Find where the given text appears and provide that cell's center as (x, y) coordinate. 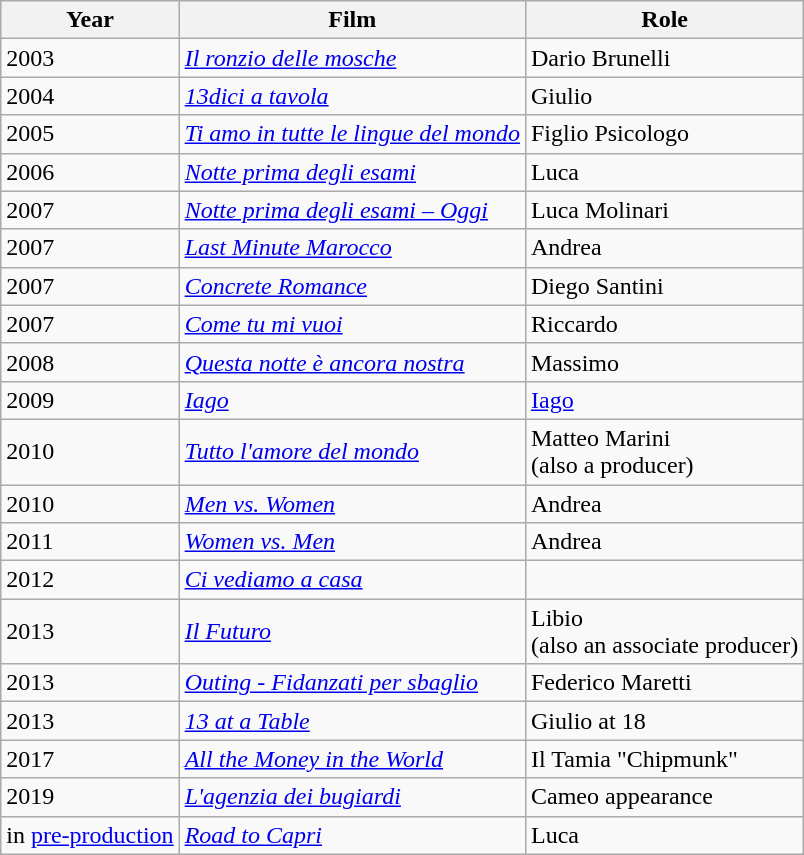
2017 (90, 759)
Outing - Fidanzati per sbaglio (352, 683)
Libio(also an associate producer) (664, 632)
Cameo appearance (664, 797)
2003 (90, 58)
Luca Molinari (664, 210)
Women vs. Men (352, 542)
Notte prima degli esami – Oggi (352, 210)
2004 (90, 96)
2012 (90, 580)
Concrete Romance (352, 286)
Il ronzio delle mosche (352, 58)
Last Minute Marocco (352, 248)
Notte prima degli esami (352, 172)
Men vs. Women (352, 503)
13 at a Table (352, 721)
Ci vediamo a casa (352, 580)
Role (664, 20)
Matteo Marini(also a producer) (664, 452)
L'agenzia dei bugiardi (352, 797)
2009 (90, 400)
13dici a tavola (352, 96)
Federico Maretti (664, 683)
2008 (90, 362)
Giulio at 18 (664, 721)
Massimo (664, 362)
Year (90, 20)
2005 (90, 134)
in pre-production (90, 835)
Riccardo (664, 324)
Come tu mi vuoi (352, 324)
Giulio (664, 96)
Questa notte è ancora nostra (352, 362)
All the Money in the World (352, 759)
Road to Capri (352, 835)
Film (352, 20)
2006 (90, 172)
Il Futuro (352, 632)
Figlio Psicologo (664, 134)
Dario Brunelli (664, 58)
2019 (90, 797)
Il Tamia "Chipmunk" (664, 759)
Ti amo in tutte le lingue del mondo (352, 134)
Tutto l'amore del mondo (352, 452)
2011 (90, 542)
Diego Santini (664, 286)
